Determine the [x, y] coordinate at the center of the cell enclosing the given text.  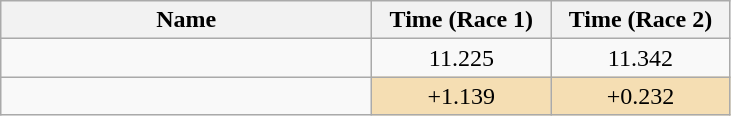
11.225 [462, 58]
Time (Race 1) [462, 20]
11.342 [640, 58]
+0.232 [640, 96]
Time (Race 2) [640, 20]
+1.139 [462, 96]
Name [186, 20]
